Return [X, Y] of the center of cell containing provided text 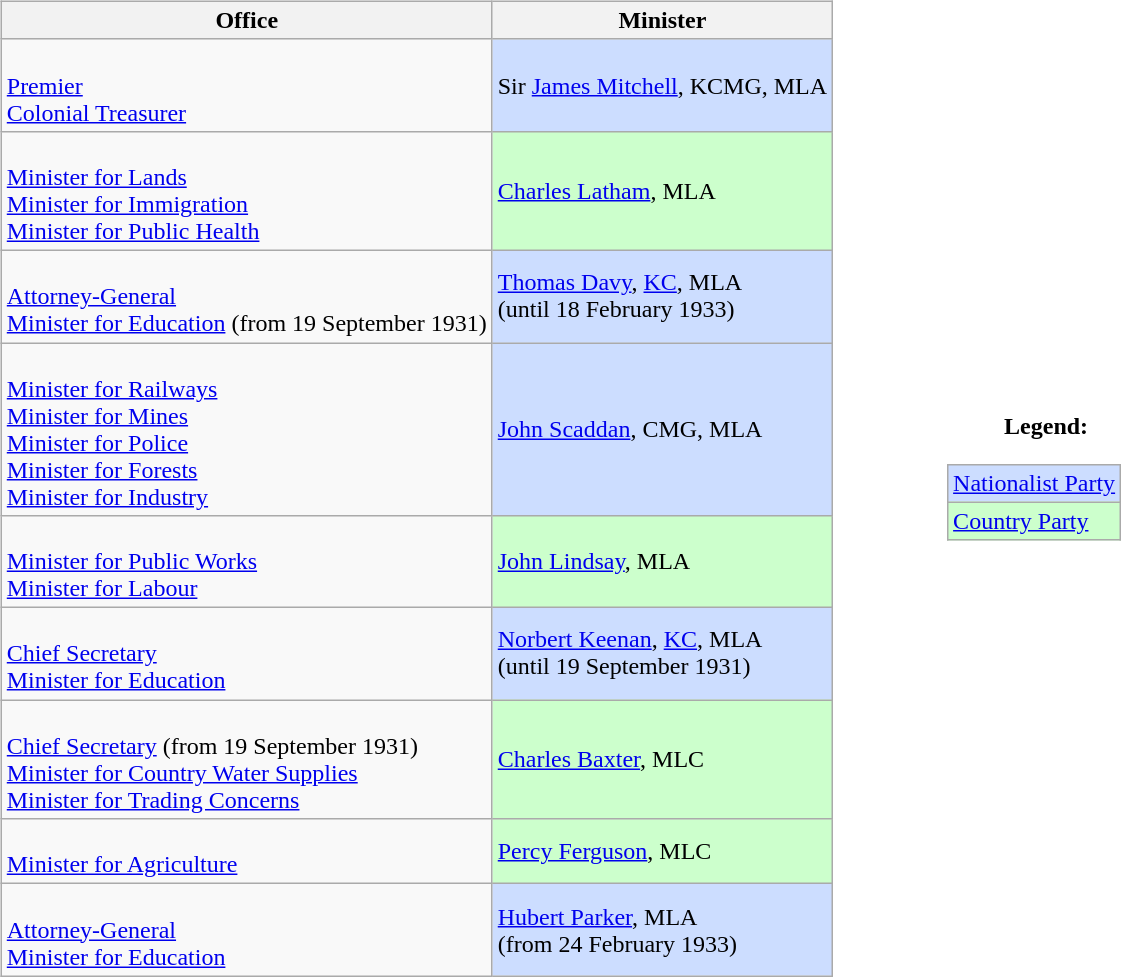
Minister [662, 20]
Percy Ferguson, MLC [662, 852]
Minister for Lands Minister for Immigration Minister for Public Health [246, 190]
John Scaddan, CMG, MLA [662, 428]
Premier Colonial Treasurer [246, 85]
Minister for Public Works Minister for Labour [246, 562]
Minister for Agriculture [246, 852]
Thomas Davy, KC, MLA(until 18 February 1933) [662, 296]
Charles Baxter, MLC [662, 760]
Chief Secretary (from 19 September 1931) Minister for Country Water Supplies Minister for Trading Concerns [246, 760]
Charles Latham, MLA [662, 190]
John Lindsay, MLA [662, 562]
Office [246, 20]
Chief Secretary Minister for Education [246, 654]
Attorney-General Minister for Education [246, 930]
Attorney-General Minister for Education (from 19 September 1931) [246, 296]
Hubert Parker, MLA(from 24 February 1933) [662, 930]
Nationalist Party [1034, 483]
Country Party [1034, 521]
Minister for Railways Minister for Mines Minister for Police Minister for Forests Minister for Industry [246, 428]
Norbert Keenan, KC, MLA(until 19 September 1931) [662, 654]
Sir James Mitchell, KCMG, MLA [662, 85]
